Locate the cell with the specified text and output its (X, Y) center coordinate. 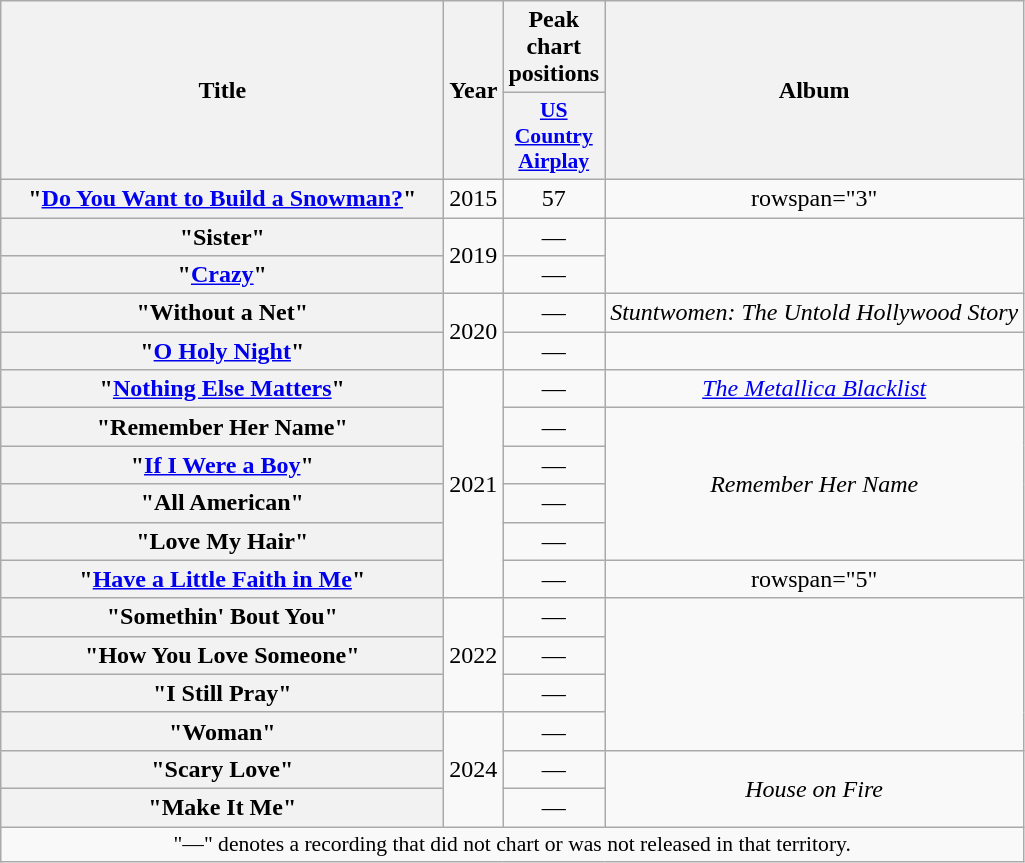
"O Holy Night" (222, 351)
"Sister" (222, 237)
rowspan="5" (814, 579)
"Woman" (222, 731)
"Somethin' Bout You" (222, 617)
2019 (474, 256)
"Have a Little Faith in Me" (222, 579)
"Crazy" (222, 275)
"I Still Pray" (222, 693)
Title (222, 90)
2020 (474, 332)
rowspan="3" (814, 198)
Remember Her Name (814, 484)
House on Fire (814, 788)
2022 (474, 655)
"Nothing Else Matters" (222, 389)
2015 (474, 198)
"If I Were a Boy" (222, 465)
"Make It Me" (222, 807)
"Remember Her Name" (222, 427)
57 (554, 198)
"Do You Want to Build a Snowman?" (222, 198)
"Love My Hair" (222, 541)
2021 (474, 484)
"Scary Love" (222, 769)
"How You Love Someone" (222, 655)
Album (814, 90)
Peak chartpositions (554, 47)
"—" denotes a recording that did not chart or was not released in that territory. (512, 844)
2024 (474, 769)
Year (474, 90)
Stuntwomen: The Untold Hollywood Story (814, 313)
The Metallica Blacklist (814, 389)
"All American" (222, 503)
"Without a Net" (222, 313)
USCountryAirplay (554, 136)
